Capture the cell that displays the provided text and extract its [x, y] central coordinate. 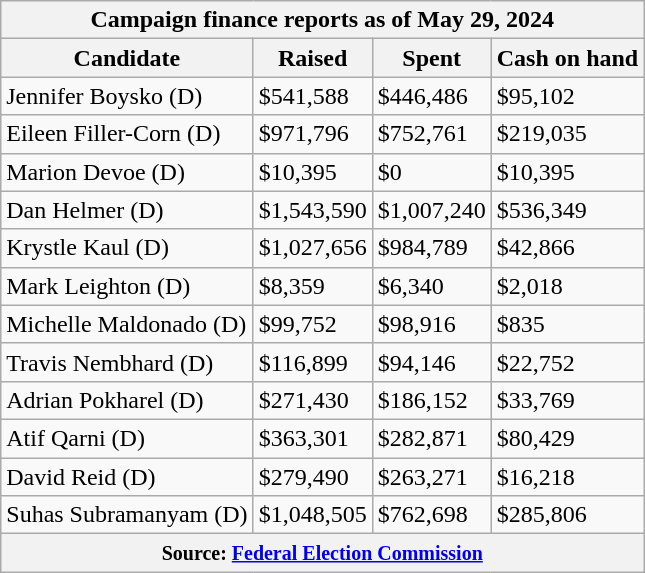
$116,899 [312, 362]
Candidate [127, 58]
$752,761 [432, 134]
Krystle Kaul (D) [127, 248]
$541,588 [312, 96]
$984,789 [432, 248]
$1,007,240 [432, 210]
$285,806 [567, 515]
$762,698 [432, 515]
Michelle Maldonado (D) [127, 324]
$1,027,656 [312, 248]
Mark Leighton (D) [127, 286]
Travis Nembhard (D) [127, 362]
$8,359 [312, 286]
$536,349 [567, 210]
$42,866 [567, 248]
$0 [432, 172]
$219,035 [567, 134]
Campaign finance reports as of May 29, 2024 [322, 20]
$99,752 [312, 324]
Spent [432, 58]
Adrian Pokharel (D) [127, 400]
$279,490 [312, 477]
$1,048,505 [312, 515]
Eileen Filler-Corn (D) [127, 134]
$22,752 [567, 362]
Jennifer Boysko (D) [127, 96]
Source: Federal Election Commission [322, 553]
$16,218 [567, 477]
Marion Devoe (D) [127, 172]
$2,018 [567, 286]
$971,796 [312, 134]
Raised [312, 58]
$186,152 [432, 400]
$33,769 [567, 400]
$363,301 [312, 438]
$95,102 [567, 96]
$446,486 [432, 96]
$1,543,590 [312, 210]
David Reid (D) [127, 477]
$271,430 [312, 400]
Cash on hand [567, 58]
$282,871 [432, 438]
Atif Qarni (D) [127, 438]
$94,146 [432, 362]
$263,271 [432, 477]
$835 [567, 324]
Dan Helmer (D) [127, 210]
$80,429 [567, 438]
$6,340 [432, 286]
$98,916 [432, 324]
Suhas Subramanyam (D) [127, 515]
